From the cell containing the given text, extract its center point as (X, Y) coordinate. 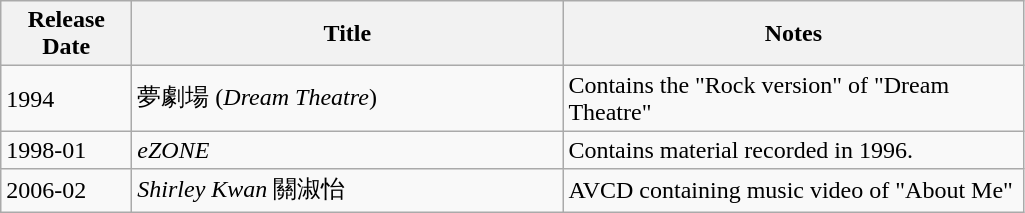
Contains the "Rock version" of "Dream Theatre" (794, 98)
AVCD containing music video of "About Me" (794, 190)
Shirley Kwan 關淑怡 (348, 190)
Release Date (66, 34)
Title (348, 34)
1998-01 (66, 150)
1994 (66, 98)
夢劇場 (Dream Theatre) (348, 98)
Contains material recorded in 1996. (794, 150)
eZONE (348, 150)
2006-02 (66, 190)
Notes (794, 34)
